Locate the cell with the specified text and output its [x, y] center coordinate. 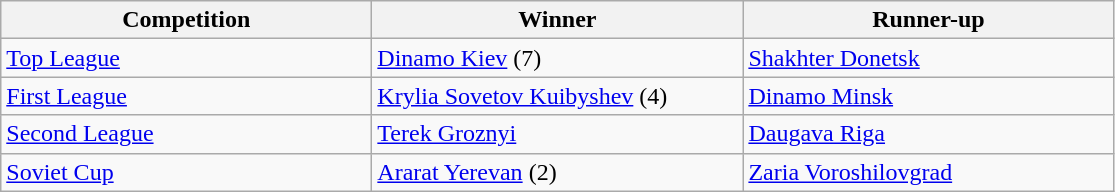
Second League [186, 134]
Terek Groznyi [558, 134]
Ararat Yerevan (2) [558, 172]
Zaria Voroshilovgrad [928, 172]
Winner [558, 20]
Competition [186, 20]
Shakhter Donetsk [928, 58]
Dinamo Kiev (7) [558, 58]
Daugava Riga [928, 134]
Krylia Sovetov Kuibyshev (4) [558, 96]
Top League [186, 58]
Soviet Cup [186, 172]
Dinamo Minsk [928, 96]
First League [186, 96]
Runner-up [928, 20]
